Identify which cell holds the provided text, then report its (x, y) central coordinate. 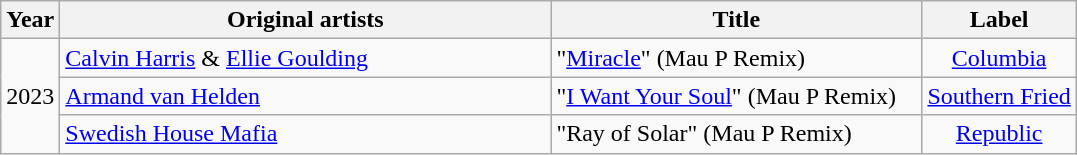
Armand van Helden (306, 96)
Southern Fried (999, 96)
Original artists (306, 20)
Title (736, 20)
Columbia (999, 58)
2023 (30, 96)
Calvin Harris & Ellie Goulding (306, 58)
"Miracle" (Mau P Remix) (736, 58)
"I Want Your Soul" (Mau P Remix) (736, 96)
"Ray of Solar" (Mau P Remix) (736, 134)
Label (999, 20)
Swedish House Mafia (306, 134)
Year (30, 20)
Republic (999, 134)
